For the text-containing cell, return its midpoint in [X, Y] coordinate format. 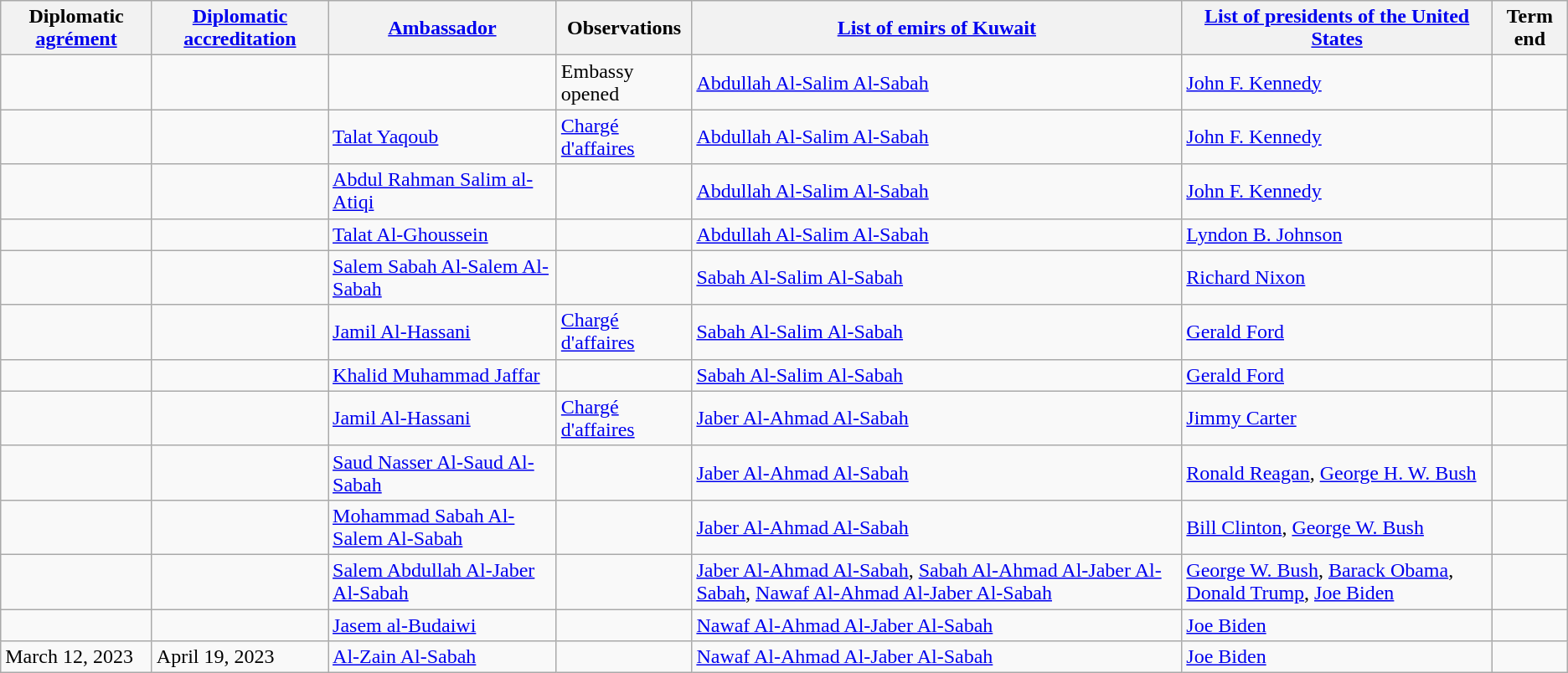
Saud Nasser Al-Saud Al-Sabah [442, 472]
Jimmy Carter [1337, 419]
March 12, 2023 [77, 657]
Mohammad Sabah Al-Salem Al-Sabah [442, 527]
Diplomatic agrément [77, 28]
Talat Al-Ghoussein [442, 234]
Al-Zain Al-Sabah [442, 657]
Richard Nixon [1337, 278]
Abdul Rahman Salim al-Atiqi [442, 191]
Bill Clinton, George W. Bush [1337, 527]
George W. Bush, Barack Obama, Donald Trump, Joe Biden [1337, 581]
Jasem al-Budaiwi [442, 625]
Ronald Reagan, George H. W. Bush [1337, 472]
List of presidents of the United States [1337, 28]
Ambassador [442, 28]
Salem Abdullah Al-Jaber Al-Sabah [442, 581]
Diplomatic accreditation [240, 28]
Term end [1529, 28]
Khalid Muhammad Jaffar [442, 375]
Jaber Al-Ahmad Al-Sabah, Sabah Al-Ahmad Al-Jaber Al-Sabah, Nawaf Al-Ahmad Al-Jaber Al-Sabah [936, 581]
Lyndon B. Johnson [1337, 234]
Observations [624, 28]
Salem Sabah Al-Salem Al-Sabah [442, 278]
List of emirs of Kuwait [936, 28]
April 19, 2023 [240, 657]
Talat Yaqoub [442, 137]
Embassy opened [624, 82]
